Scan for the cell matching the given text and deliver its (x, y) coordinate at center. 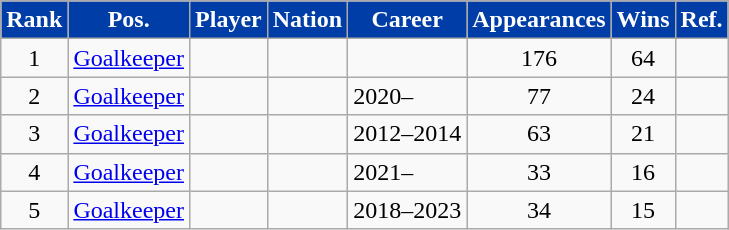
Ref. (702, 20)
176 (539, 58)
2 (34, 96)
77 (539, 96)
2021– (408, 172)
Rank (34, 20)
3 (34, 134)
16 (643, 172)
Career (408, 20)
Nation (307, 20)
Player (229, 20)
1 (34, 58)
Wins (643, 20)
21 (643, 134)
Pos. (129, 20)
15 (643, 210)
64 (643, 58)
24 (643, 96)
33 (539, 172)
2018–2023 (408, 210)
63 (539, 134)
2012–2014 (408, 134)
5 (34, 210)
Appearances (539, 20)
4 (34, 172)
2020– (408, 96)
34 (539, 210)
